Locate the cell with the specified text and output its (x, y) center coordinate. 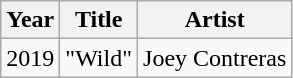
"Wild" (99, 58)
Joey Contreras (215, 58)
Title (99, 20)
Artist (215, 20)
2019 (30, 58)
Year (30, 20)
